Return the (X, Y) coordinate for the center point of the cell that contains the specified text.  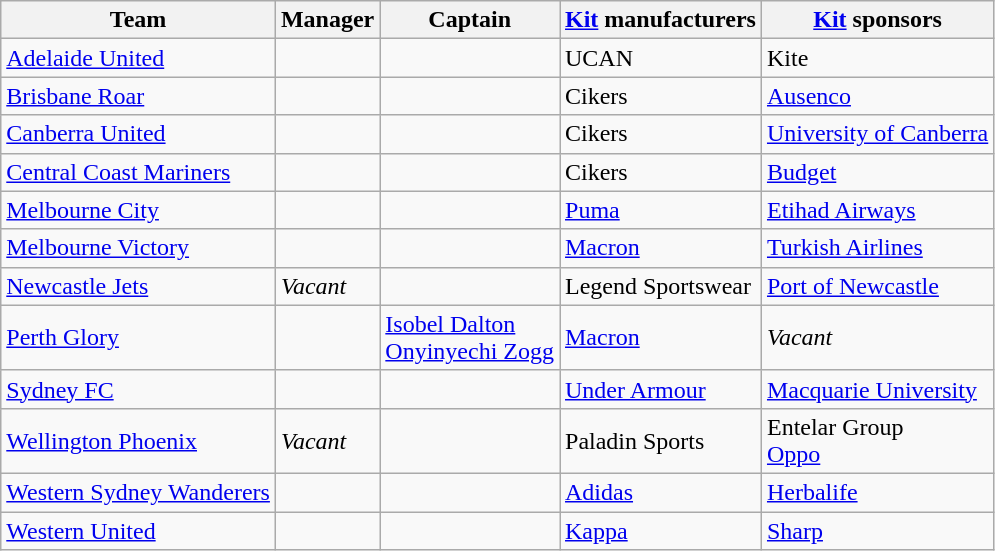
Captain (470, 20)
Isobel Dalton Onyinyechi Zogg (470, 338)
Brisbane Roar (138, 96)
Entelar Group Oppo (877, 440)
Herbalife (877, 492)
Macquarie University (877, 389)
Legend Sportswear (661, 286)
Team (138, 20)
Adidas (661, 492)
Perth Glory (138, 338)
Port of Newcastle (877, 286)
UCAN (661, 58)
Western United (138, 531)
Paladin Sports (661, 440)
Under Armour (661, 389)
Kite (877, 58)
Budget (877, 172)
Adelaide United (138, 58)
Sydney FC (138, 389)
Western Sydney Wanderers (138, 492)
Sharp (877, 531)
Turkish Airlines (877, 248)
Central Coast Mariners (138, 172)
Etihad Airways (877, 210)
Puma (661, 210)
Manager (327, 20)
Canberra United (138, 134)
Kappa (661, 531)
Wellington Phoenix (138, 440)
University of Canberra (877, 134)
Melbourne City (138, 210)
Ausenco (877, 96)
Kit sponsors (877, 20)
Melbourne Victory (138, 248)
Kit manufacturers (661, 20)
Newcastle Jets (138, 286)
